Search for the cell housing the specified text and yield its (x, y) center coordinate. 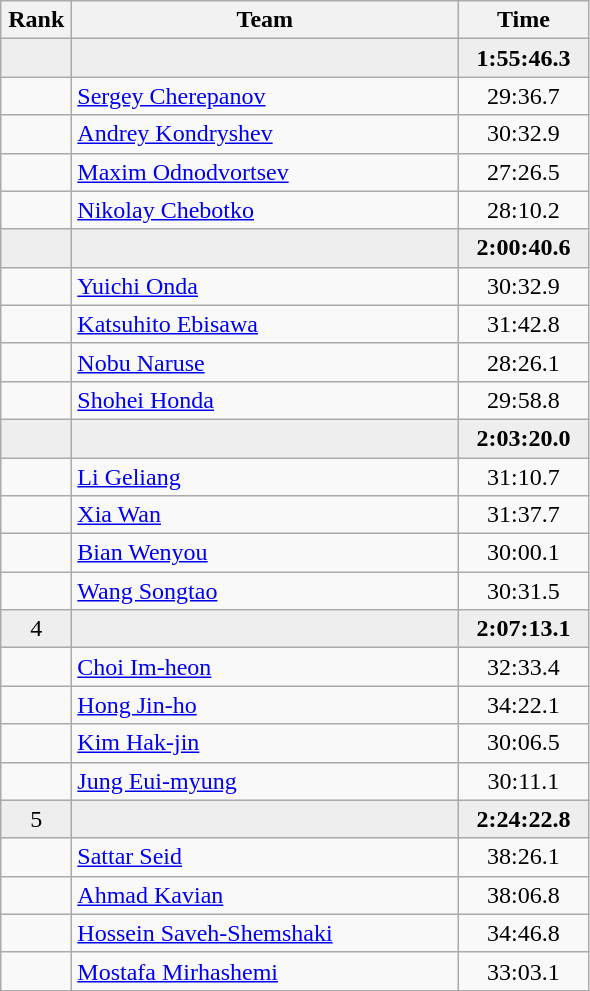
34:22.1 (524, 705)
Andrey Kondryshev (265, 134)
Shohei Honda (265, 400)
34:46.8 (524, 933)
Rank (36, 20)
Kim Hak-jin (265, 743)
Nobu Naruse (265, 362)
38:06.8 (524, 895)
32:33.4 (524, 667)
30:06.5 (524, 743)
30:31.5 (524, 591)
33:03.1 (524, 971)
Sattar Seid (265, 857)
30:00.1 (524, 553)
31:10.7 (524, 477)
Nikolay Chebotko (265, 210)
29:36.7 (524, 96)
30:11.1 (524, 781)
Wang Songtao (265, 591)
Mostafa Mirhashemi (265, 971)
Katsuhito Ebisawa (265, 324)
38:26.1 (524, 857)
2:03:20.0 (524, 438)
Bian Wenyou (265, 553)
4 (36, 629)
Ahmad Kavian (265, 895)
27:26.5 (524, 172)
Sergey Cherepanov (265, 96)
2:07:13.1 (524, 629)
Hong Jin-ho (265, 705)
Li Geliang (265, 477)
Xia Wan (265, 515)
28:10.2 (524, 210)
2:24:22.8 (524, 819)
Jung Eui-myung (265, 781)
29:58.8 (524, 400)
31:37.7 (524, 515)
Hossein Saveh-Shemshaki (265, 933)
31:42.8 (524, 324)
Team (265, 20)
28:26.1 (524, 362)
2:00:40.6 (524, 248)
Time (524, 20)
Choi Im-heon (265, 667)
5 (36, 819)
Yuichi Onda (265, 286)
1:55:46.3 (524, 58)
Maxim Odnodvortsev (265, 172)
